Search for the cell housing the specified text and yield its (x, y) center coordinate. 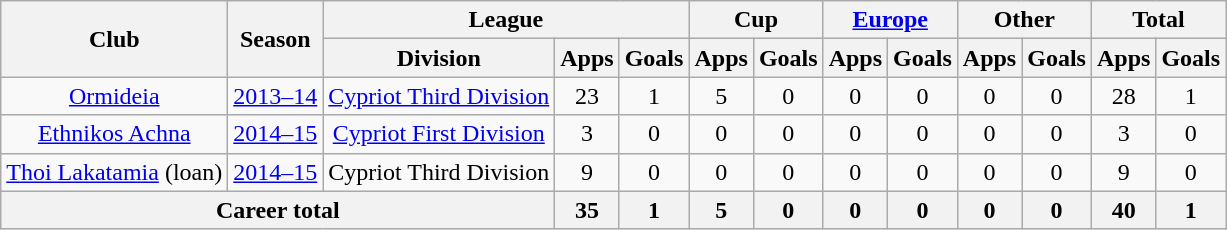
Cup (756, 20)
Career total (278, 210)
Division (439, 58)
Ormideia (114, 96)
Club (114, 39)
Season (276, 39)
23 (587, 96)
Ethnikos Achna (114, 134)
Other (1024, 20)
2013–14 (276, 96)
Total (1158, 20)
League (506, 20)
Cypriot First Division (439, 134)
40 (1123, 210)
Thoi Lakatamia (loan) (114, 172)
28 (1123, 96)
Europe (890, 20)
35 (587, 210)
